Return the [x, y] coordinate for the center point of the cell that contains the specified text.  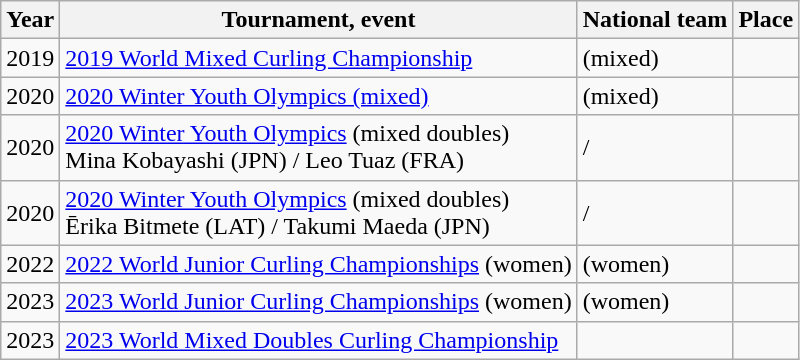
Year [30, 20]
2022 World Junior Curling Championships (women) [318, 264]
Tournament, event [318, 20]
2020 Winter Youth Olympics (mixed doubles)Ērika Bitmete (LAT) / Takumi Maeda (JPN) [318, 212]
2023 World Junior Curling Championships (women) [318, 302]
2019 World Mixed Curling Championship [318, 58]
2022 [30, 264]
Place [766, 20]
2019 [30, 58]
2023 World Mixed Doubles Curling Championship [318, 340]
2020 Winter Youth Olympics (mixed) [318, 96]
National team [655, 20]
2020 Winter Youth Olympics (mixed doubles)Mina Kobayashi (JPN) / Leo Tuaz (FRA) [318, 148]
